Return [x, y] of the center of cell containing provided text 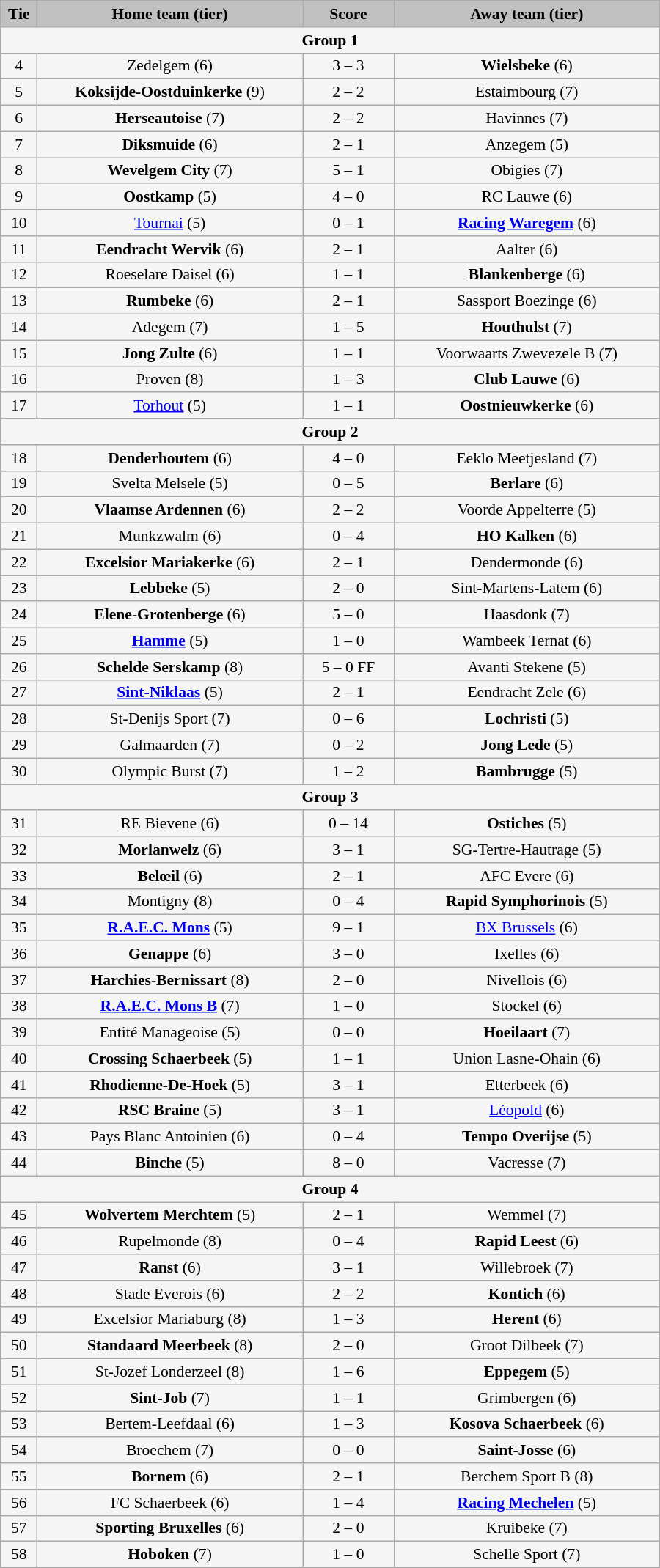
1 – 4 [349, 1503]
14 [19, 328]
Herent (6) [527, 1319]
Roeselare Daisel (6) [170, 275]
Willebroek (7) [527, 1267]
38 [19, 1006]
55 [19, 1476]
Group 4 [330, 1189]
45 [19, 1215]
Crossing Schaerbeek (5) [170, 1059]
RE Bievene (6) [170, 824]
Etterbeek (6) [527, 1085]
Obigies (7) [527, 171]
St-Denijs Sport (7) [170, 719]
Eeklo Meetjesland (7) [527, 458]
57 [19, 1528]
1 – 5 [349, 328]
28 [19, 719]
46 [19, 1242]
Berchem Sport B (8) [527, 1476]
36 [19, 954]
26 [19, 667]
Sassport Boezinge (6) [527, 301]
39 [19, 1033]
Oostkamp (5) [170, 197]
49 [19, 1319]
56 [19, 1503]
24 [19, 615]
RC Lauwe (6) [527, 197]
12 [19, 275]
11 [19, 249]
30 [19, 771]
Munkzwalm (6) [170, 537]
Kosova Schaerbeek (6) [527, 1424]
Excelsior Mariaburg (8) [170, 1319]
Wolvertem Merchtem (5) [170, 1215]
5 – 0 FF [349, 667]
Wielsbeke (6) [527, 66]
Binche (5) [170, 1163]
Blankenberge (6) [527, 275]
Herseautoise (7) [170, 119]
Lebbeke (5) [170, 589]
17 [19, 406]
Rumbeke (6) [170, 301]
Proven (8) [170, 380]
Houthulst (7) [527, 328]
8 [19, 171]
1 – 2 [349, 771]
Morlanwelz (6) [170, 850]
Pays Blanc Antoinien (6) [170, 1137]
Olympic Burst (7) [170, 771]
Havinnes (7) [527, 119]
Ranst (6) [170, 1267]
Koksijde-Oostduinkerke (9) [170, 92]
Eendracht Zele (6) [527, 693]
Wevelgem City (7) [170, 171]
21 [19, 537]
9 [19, 197]
9 – 1 [349, 928]
Club Lauwe (6) [527, 380]
0 – 5 [349, 484]
Groot Dilbeek (7) [527, 1346]
47 [19, 1267]
29 [19, 746]
Elene-Grotenberge (6) [170, 615]
0 – 2 [349, 746]
4 [19, 66]
SG-Tertre-Hautrage (5) [527, 850]
Bambrugge (5) [527, 771]
Schelde Serskamp (8) [170, 667]
Rhodienne-De-Hoek (5) [170, 1085]
1 – 6 [349, 1372]
52 [19, 1398]
Anzegem (5) [527, 144]
Tie [19, 14]
25 [19, 641]
R.A.E.C. Mons B (7) [170, 1006]
32 [19, 850]
Excelsior Mariakerke (6) [170, 562]
Léopold (6) [527, 1111]
Rapid Symphorinois (5) [527, 902]
Rapid Leest (6) [527, 1242]
Svelta Melsele (5) [170, 484]
Genappe (6) [170, 954]
Saint-Josse (6) [527, 1451]
Tournai (5) [170, 223]
Group 2 [330, 432]
40 [19, 1059]
Sint-Job (7) [170, 1398]
33 [19, 876]
BX Brussels (6) [527, 928]
54 [19, 1451]
Entité Manageoise (5) [170, 1033]
51 [19, 1372]
St-Jozef Londerzeel (8) [170, 1372]
27 [19, 693]
Hoboken (7) [170, 1555]
3 – 0 [349, 954]
AFC Evere (6) [527, 876]
Rupelmonde (8) [170, 1242]
Harchies-Bernissart (8) [170, 980]
5 – 0 [349, 615]
Kruibeke (7) [527, 1528]
50 [19, 1346]
Sint-Martens-Latem (6) [527, 589]
44 [19, 1163]
35 [19, 928]
41 [19, 1085]
RSC Braine (5) [170, 1111]
Hoeilaart (7) [527, 1033]
Oostnieuwkerke (6) [527, 406]
Denderhoutem (6) [170, 458]
Racing Mechelen (5) [527, 1503]
16 [19, 380]
Home team (tier) [170, 14]
Zedelgem (6) [170, 66]
13 [19, 301]
Wemmel (7) [527, 1215]
22 [19, 562]
Group 3 [330, 798]
Union Lasne-Ohain (6) [527, 1059]
Standaard Meerbeek (8) [170, 1346]
Group 1 [330, 40]
Voorwaarts Zwevezele B (7) [527, 353]
FC Schaerbeek (6) [170, 1503]
0 – 14 [349, 824]
Haasdonk (7) [527, 615]
Sint-Niklaas (5) [170, 693]
Kontich (6) [527, 1294]
Adegem (7) [170, 328]
31 [19, 824]
Racing Waregem (6) [527, 223]
HO Kalken (6) [527, 537]
58 [19, 1555]
Nivellois (6) [527, 980]
19 [19, 484]
Stade Everois (6) [170, 1294]
Voorde Appelterre (5) [527, 510]
Estaimbourg (7) [527, 92]
5 – 1 [349, 171]
6 [19, 119]
Torhout (5) [170, 406]
Ostiches (5) [527, 824]
Hamme (5) [170, 641]
Away team (tier) [527, 14]
15 [19, 353]
Tempo Overijse (5) [527, 1137]
Eppegem (5) [527, 1372]
42 [19, 1111]
7 [19, 144]
Berlare (6) [527, 484]
Broechem (7) [170, 1451]
Wambeek Ternat (6) [527, 641]
Ixelles (6) [527, 954]
Sporting Bruxelles (6) [170, 1528]
Avanti Stekene (5) [527, 667]
Bertem-Leefdaal (6) [170, 1424]
Grimbergen (6) [527, 1398]
10 [19, 223]
Dendermonde (6) [527, 562]
Schelle Sport (7) [527, 1555]
18 [19, 458]
R.A.E.C. Mons (5) [170, 928]
Bornem (6) [170, 1476]
Vlaamse Ardennen (6) [170, 510]
0 – 6 [349, 719]
Vacresse (7) [527, 1163]
Jong Zulte (6) [170, 353]
23 [19, 589]
Diksmuide (6) [170, 144]
34 [19, 902]
Galmaarden (7) [170, 746]
Lochristi (5) [527, 719]
37 [19, 980]
3 – 3 [349, 66]
20 [19, 510]
Aalter (6) [527, 249]
Score [349, 14]
8 – 0 [349, 1163]
Stockel (6) [527, 1006]
43 [19, 1137]
53 [19, 1424]
Eendracht Wervik (6) [170, 249]
Jong Lede (5) [527, 746]
Belœil (6) [170, 876]
5 [19, 92]
48 [19, 1294]
Montigny (8) [170, 902]
0 – 1 [349, 223]
